Identify which cell holds the provided text, then report its (x, y) central coordinate. 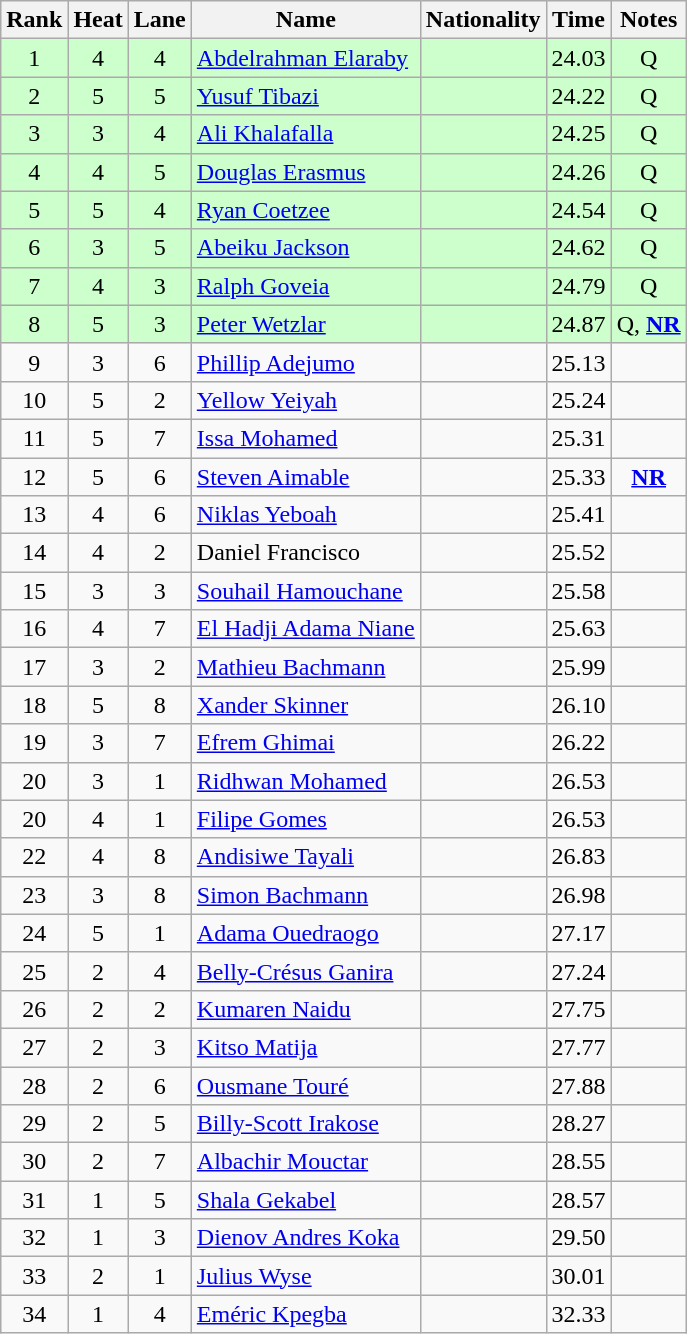
25.33 (578, 477)
24.87 (578, 324)
Simon Bachmann (306, 895)
Julius Wyse (306, 1276)
Rank (34, 20)
26.98 (578, 895)
27.24 (578, 971)
Ali Khalafalla (306, 134)
19 (34, 743)
11 (34, 438)
Xander Skinner (306, 705)
Dienov Andres Koka (306, 1238)
Kumaren Naidu (306, 1009)
10 (34, 400)
Souhail Hamouchane (306, 591)
16 (34, 629)
Eméric Kpegba (306, 1314)
Steven Aimable (306, 477)
Yellow Yeiyah (306, 400)
17 (34, 667)
Q, NR (648, 324)
Douglas Erasmus (306, 172)
30.01 (578, 1276)
9 (34, 362)
Phillip Adejumo (306, 362)
27.77 (578, 1047)
24.25 (578, 134)
31 (34, 1200)
Abeiku Jackson (306, 248)
25.99 (578, 667)
Abdelrahman Elaraby (306, 58)
Belly-Crésus Ganira (306, 971)
El Hadji Adama Niane (306, 629)
Albachir Mouctar (306, 1162)
28.57 (578, 1200)
32 (34, 1238)
26.22 (578, 743)
18 (34, 705)
30 (34, 1162)
27.17 (578, 933)
Niklas Yeboah (306, 515)
24.62 (578, 248)
22 (34, 857)
Mathieu Bachmann (306, 667)
26.83 (578, 857)
25.52 (578, 553)
25.24 (578, 400)
25.13 (578, 362)
26.10 (578, 705)
28.55 (578, 1162)
Name (306, 20)
24.03 (578, 58)
27.75 (578, 1009)
24.22 (578, 96)
Efrem Ghimai (306, 743)
29.50 (578, 1238)
32.33 (578, 1314)
28.27 (578, 1124)
24 (34, 933)
25 (34, 971)
24.54 (578, 210)
Yusuf Tibazi (306, 96)
Filipe Gomes (306, 819)
15 (34, 591)
Issa Mohamed (306, 438)
Adama Ouedraogo (306, 933)
Ralph Goveia (306, 286)
27 (34, 1047)
12 (34, 477)
33 (34, 1276)
25.63 (578, 629)
29 (34, 1124)
Time (578, 20)
34 (34, 1314)
24.26 (578, 172)
24.79 (578, 286)
26 (34, 1009)
Heat (98, 20)
13 (34, 515)
Nationality (483, 20)
27.88 (578, 1085)
Peter Wetzlar (306, 324)
Notes (648, 20)
Ridhwan Mohamed (306, 781)
Andisiwe Tayali (306, 857)
25.31 (578, 438)
Kitso Matija (306, 1047)
Ryan Coetzee (306, 210)
Ousmane Touré (306, 1085)
Daniel Francisco (306, 553)
25.41 (578, 515)
Lane (160, 20)
14 (34, 553)
NR (648, 477)
23 (34, 895)
28 (34, 1085)
Billy-Scott Irakose (306, 1124)
Shala Gekabel (306, 1200)
25.58 (578, 591)
